Determine the (x, y) coordinate at the center of the cell enclosing the given text.  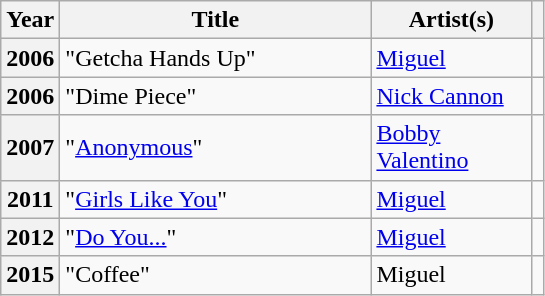
2012 (30, 237)
2011 (30, 199)
"Anonymous" (216, 148)
"Do You..." (216, 237)
2007 (30, 148)
Year (30, 20)
Artist(s) (452, 20)
Title (216, 20)
"Girls Like You" (216, 199)
Bobby Valentino (452, 148)
"Dime Piece" (216, 96)
"Getcha Hands Up" (216, 58)
2015 (30, 275)
Nick Cannon (452, 96)
"Coffee" (216, 275)
